Pinpoint the cell where the given text exists, returning its [X, Y] midpoint coordinate. 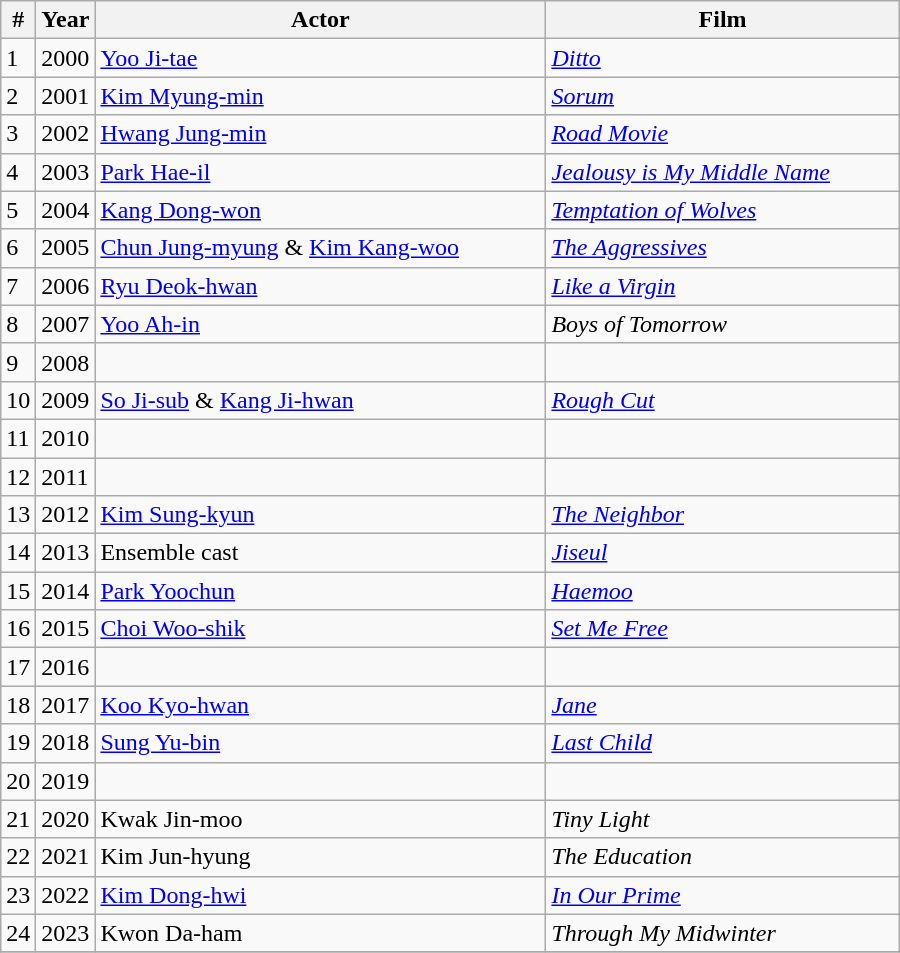
Kim Myung-min [320, 96]
Last Child [722, 743]
Jane [722, 705]
Kim Dong-hwi [320, 895]
2006 [66, 286]
Chun Jung-myung & Kim Kang-woo [320, 248]
13 [18, 515]
Film [722, 20]
9 [18, 362]
2007 [66, 324]
Boys of Tomorrow [722, 324]
2001 [66, 96]
# [18, 20]
2 [18, 96]
6 [18, 248]
Hwang Jung-min [320, 134]
2017 [66, 705]
24 [18, 933]
Kim Jun-hyung [320, 857]
Koo Kyo-hwan [320, 705]
Kim Sung-kyun [320, 515]
2016 [66, 667]
11 [18, 438]
Set Me Free [722, 629]
10 [18, 400]
2009 [66, 400]
2014 [66, 591]
17 [18, 667]
2002 [66, 134]
Year [66, 20]
Kwon Da-ham [320, 933]
Actor [320, 20]
Park Hae-il [320, 172]
Kang Dong-won [320, 210]
14 [18, 553]
2003 [66, 172]
Kwak Jin-moo [320, 819]
Yoo Ah-in [320, 324]
Tiny Light [722, 819]
Park Yoochun [320, 591]
2004 [66, 210]
Yoo Ji-tae [320, 58]
Ditto [722, 58]
2010 [66, 438]
20 [18, 781]
The Neighbor [722, 515]
2023 [66, 933]
Like a Virgin [722, 286]
23 [18, 895]
1 [18, 58]
The Aggressives [722, 248]
2022 [66, 895]
Choi Woo-shik [320, 629]
22 [18, 857]
Sung Yu-bin [320, 743]
18 [18, 705]
16 [18, 629]
2000 [66, 58]
2011 [66, 477]
The Education [722, 857]
4 [18, 172]
Jiseul [722, 553]
Jealousy is My Middle Name [722, 172]
19 [18, 743]
5 [18, 210]
2013 [66, 553]
2020 [66, 819]
8 [18, 324]
Sorum [722, 96]
2012 [66, 515]
2015 [66, 629]
Ryu Deok-hwan [320, 286]
Rough Cut [722, 400]
21 [18, 819]
Haemoo [722, 591]
Through My Midwinter [722, 933]
Road Movie [722, 134]
2021 [66, 857]
3 [18, 134]
7 [18, 286]
So Ji-sub & Kang Ji-hwan [320, 400]
2018 [66, 743]
2008 [66, 362]
2019 [66, 781]
In Our Prime [722, 895]
2005 [66, 248]
12 [18, 477]
Temptation of Wolves [722, 210]
Ensemble cast [320, 553]
15 [18, 591]
